Identify which cell holds the provided text, then report its [X, Y] central coordinate. 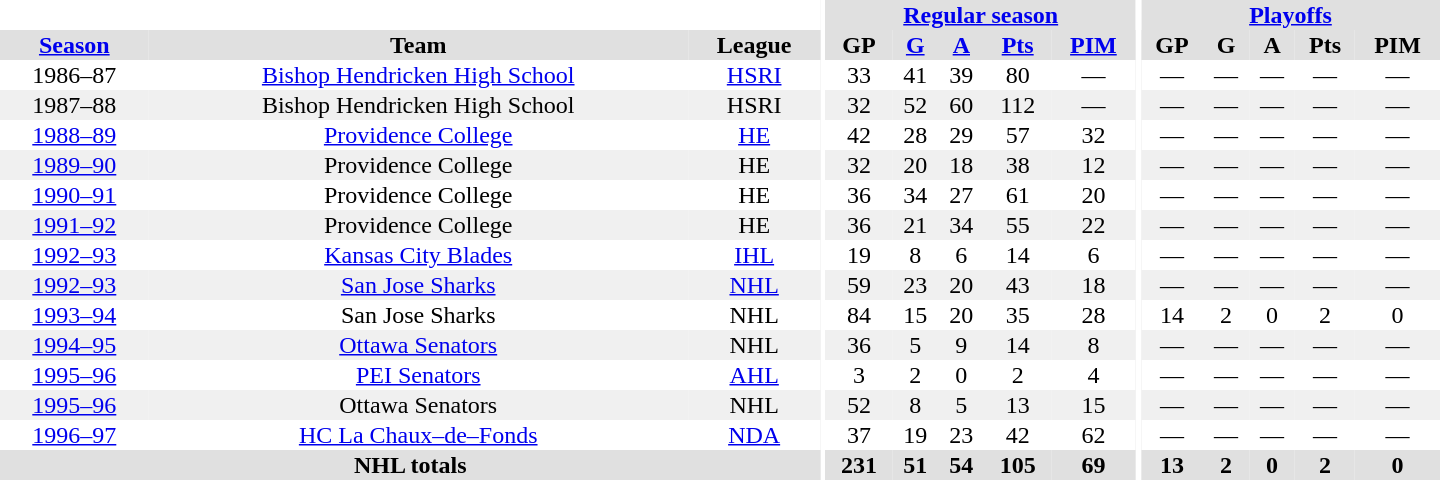
IHL [754, 255]
35 [1018, 315]
1986–87 [74, 75]
51 [915, 465]
HC La Chaux–de–Fonds [418, 435]
29 [961, 135]
PEI Senators [418, 375]
62 [1094, 435]
41 [915, 75]
37 [860, 435]
112 [1018, 105]
61 [1018, 195]
Kansas City Blades [418, 255]
80 [1018, 75]
AHL [754, 375]
21 [915, 225]
60 [961, 105]
9 [961, 345]
1993–94 [74, 315]
Playoffs [1290, 15]
33 [860, 75]
NHL totals [410, 465]
1990–91 [74, 195]
27 [961, 195]
1987–88 [74, 105]
1996–97 [74, 435]
69 [1094, 465]
57 [1018, 135]
55 [1018, 225]
84 [860, 315]
NDA [754, 435]
3 [860, 375]
39 [961, 75]
1991–92 [74, 225]
12 [1094, 165]
38 [1018, 165]
22 [1094, 225]
105 [1018, 465]
Regular season [981, 15]
1994–95 [74, 345]
Season [74, 45]
4 [1094, 375]
43 [1018, 285]
59 [860, 285]
1989–90 [74, 165]
League [754, 45]
231 [860, 465]
Team [418, 45]
1988–89 [74, 135]
54 [961, 465]
